Detect which cell encompasses the target text, then output its [X, Y] center coordinate. 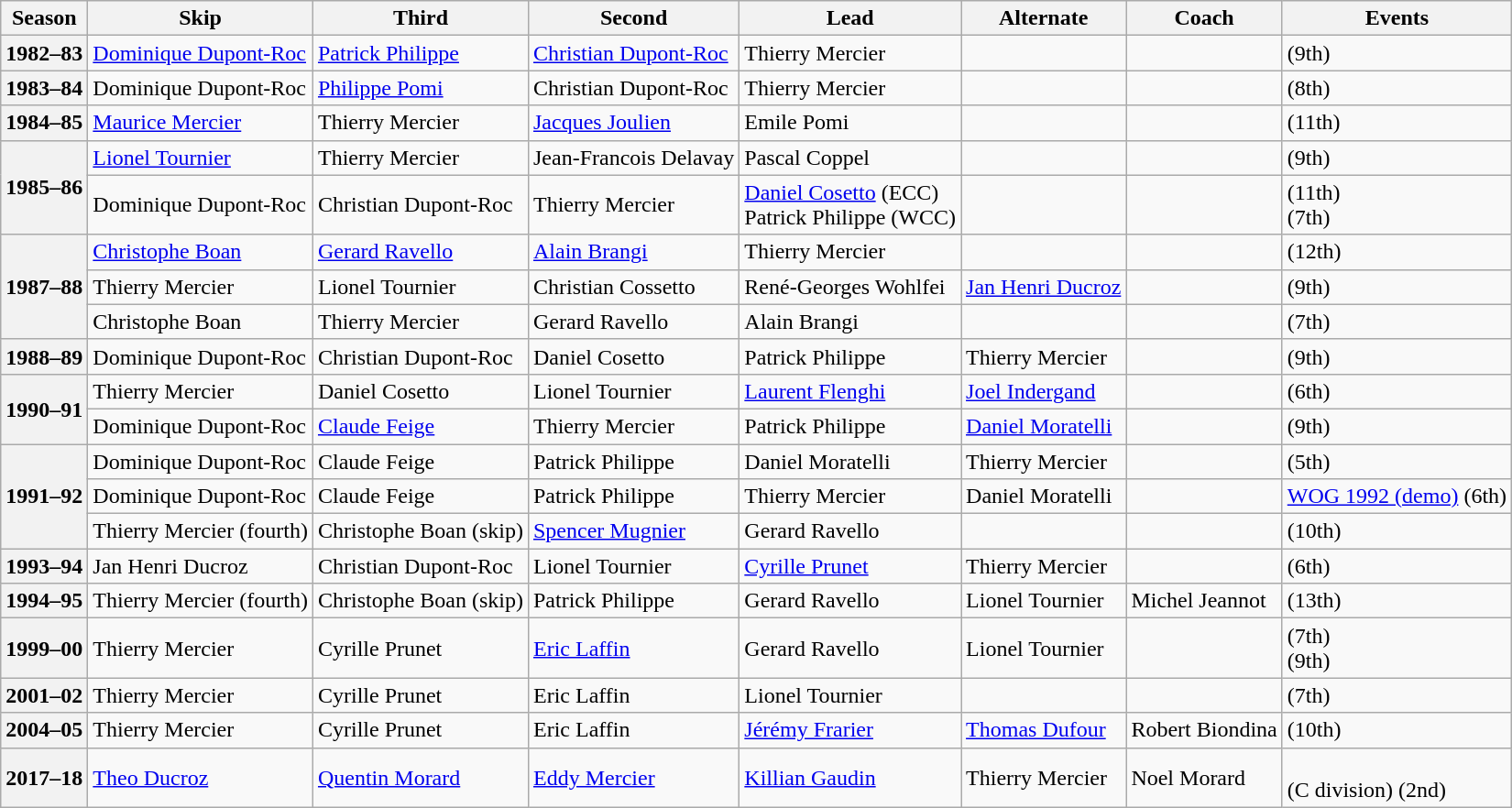
Thomas Dufour [1044, 730]
1987–88 [44, 287]
1982–83 [44, 53]
1994–95 [44, 601]
2017–18 [44, 777]
Jean-Francois Delavay [633, 158]
Christian Cossetto [633, 287]
(11th) [1397, 123]
Second [633, 18]
Michel Jeannot [1204, 601]
Spencer Mugnier [633, 531]
(11th) (7th) [1397, 205]
1993–94 [44, 566]
Events [1397, 18]
(8th) [1397, 88]
1983–84 [44, 88]
Robert Biondina [1204, 730]
1991–92 [44, 496]
Third [420, 18]
2001–02 [44, 695]
(5th) [1397, 461]
(12th) [1397, 252]
Quentin Morard [420, 777]
(7th) (9th) [1397, 649]
Daniel Cosetto (ECC)Patrick Philippe (WCC) [850, 205]
Killian Gaudin [850, 777]
Jérémy Frarier [850, 730]
(13th) [1397, 601]
2004–05 [44, 730]
WOG 1992 (demo) (6th) [1397, 497]
René-Georges Wohlfei [850, 287]
Lead [850, 18]
Maurice Mercier [201, 123]
Laurent Flenghi [850, 391]
Philippe Pomi [420, 88]
1999–00 [44, 649]
1984–85 [44, 123]
Season [44, 18]
1988–89 [44, 356]
(C division) (2nd) [1397, 777]
Pascal Coppel [850, 158]
Coach [1204, 18]
Joel Indergand [1044, 391]
1990–91 [44, 409]
Theo Ducroz [201, 777]
Eddy Mercier [633, 777]
Noel Morard [1204, 777]
Skip [201, 18]
1985–86 [44, 187]
Alternate [1044, 18]
Emile Pomi [850, 123]
Jacques Joulien [633, 123]
